Search for the cell housing the specified text and yield its [x, y] center coordinate. 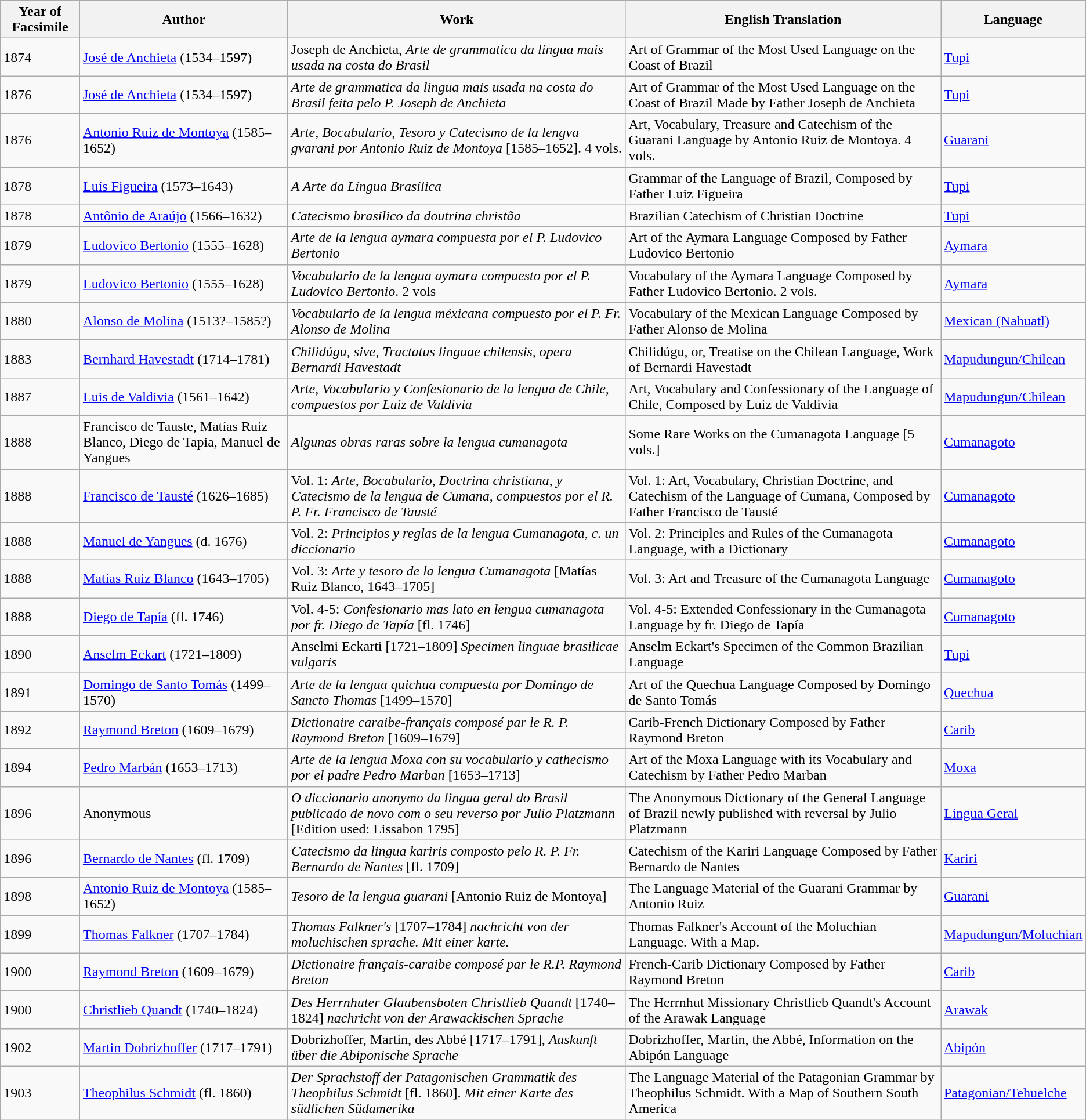
Francisco de Tauste, Matías Ruiz Blanco, Diego de Tapia, Manuel de Yangues [183, 442]
1883 [41, 358]
Alonso de Molina (1513?–1585?) [183, 321]
Francisco de Tausté (1626–1685) [183, 495]
1890 [41, 654]
Thomas Falkner's Account of the Moluchian Language. With a Map. [783, 934]
Arte de la lengua Moxa con su vocabulario y cathecismo por el padre Pedro Marban [1653–1713] [457, 768]
Tesoro de la lengua guarani [Antonio Ruiz de Montoya] [457, 897]
1891 [41, 693]
Art, Vocabulary and Confessionary of the Language of Chile, Composed by Luiz de Valdivia [783, 397]
Bernardo de Nantes (fl. 1709) [183, 858]
Der Sprachstoff der Patagonischen Grammatik des Theophilus Schmidt [fl. 1860]. Mit einer Karte des südlichen Südamerika [457, 1093]
Vol. 2: Principios y reglas de la lengua Cumanagota, c. un diccionario [457, 542]
Art of Grammar of the Most Used Language on the Coast of Brazil Made by Father Joseph de Anchieta [783, 95]
Pedro Marbán (1653–1713) [183, 768]
Thomas Falkner (1707–1784) [183, 934]
Vocabulary of the Aymara Language Composed by Father Ludovico Bertonio. 2 vols. [783, 283]
Moxa [1013, 768]
The Anonymous Dictionary of the General Language of Brazil newly published with reversal by Julio Platzmann [783, 813]
1874 [41, 57]
French-Carib Dictionary Composed by Father Raymond Breton [783, 972]
Vocabulario de la lengua méxicana compuesto por el P. Fr. Alonso de Molina [457, 321]
1880 [41, 321]
1902 [41, 1047]
The Language Material of the Patagonian Grammar by Theophilus Schmidt. With a Map of Southern South America [783, 1093]
Mapudungun/Moluchian [1013, 934]
Domingo de Santo Tomás (1499–1570) [183, 693]
Abipón [1013, 1047]
Kariri [1013, 858]
Catechism of the Kariri Language Composed by Father Bernardo de Nantes [783, 858]
1887 [41, 397]
Catecismo da lingua kariris composto pelo R. P. Fr. Bernardo de Nantes [fl. 1709] [457, 858]
Matías Ruiz Blanco (1643–1705) [183, 579]
1894 [41, 768]
A Arte da Língua Brasílica [457, 186]
Dictionaire caraibe-français composé par le R. P. Raymond Breton [1609–1679] [457, 730]
Some Rare Works on the Cumanagota Language [5 vols.] [783, 442]
Luís Figueira (1573–1643) [183, 186]
1903 [41, 1093]
Arte de la lengua aymara compuesta por el P. Ludovico Bertonio [457, 246]
Grammar of the Language of Brazil, Composed by Father Luiz Figueira [783, 186]
Antônio de Araújo (1566–1632) [183, 216]
Vol. 4-5: Confesionario mas lato en lengua cumanagota por fr. Diego de Tapía [fl. 1746] [457, 617]
Manuel de Yangues (d. 1676) [183, 542]
Chilidúgu, or, Treatise on the Chilean Language, Work of Bernardi Havestadt [783, 358]
Algunas obras raras sobre la lengua cumanagota [457, 442]
Catecismo brasilico da doutrina christãa [457, 216]
Dobrizhoffer, Martin, des Abbé [1717–1791], Auskunft über die Abiponische Sprache [457, 1047]
English Translation [783, 20]
Bernhard Havestadt (1714–1781) [183, 358]
Joseph de Anchieta, Arte de grammatica da lingua mais usada na costa do Brasil [457, 57]
Arte, Vocabulario y Confesionario de la lengua de Chile, compuestos por Luiz de Valdivia [457, 397]
Carib-French Dictionary Composed by Father Raymond Breton [783, 730]
Vol. 1: Arte, Bocabulario, Doctrina christiana, y Catecismo de la lengua de Cumana, compuestos por el R. P. Fr. Francisco de Tausté [457, 495]
1892 [41, 730]
The Language Material of the Guarani Grammar by Antonio Ruiz [783, 897]
Anselmi Eckarti [1721–1809] Specimen linguae brasilicae vulgaris [457, 654]
Christlieb Quandt (1740–1824) [183, 1009]
Vol. 1: Art, Vocabulary, Christian Doctrine, and Catechism of the Language of Cumana, Composed by Father Francisco de Tausté [783, 495]
Language [1013, 20]
O diccionario anonymo da lingua geral do Brasil publicado de novo com o seu reverso por Julio Platzmann [Edition used: Lissabon 1795] [457, 813]
Art of Grammar of the Most Used Language on the Coast of Brazil [783, 57]
Brazilian Catechism of Christian Doctrine [783, 216]
Arte de la lengua quichua compuesta por Domingo de Sancto Thomas [1499–1570] [457, 693]
Anselm Eckart's Specimen of the Common Brazilian Language [783, 654]
Year of Facsimile [41, 20]
Vol. 3: Art and Treasure of the Cumanagota Language [783, 579]
1899 [41, 934]
Arawak [1013, 1009]
Arte de grammatica da lingua mais usada na costa do Brasil feita pelo P. Joseph de Anchieta [457, 95]
Diego de Tapía (fl. 1746) [183, 617]
Art of the Quechua Language Composed by Domingo de Santo Tomás [783, 693]
Língua Geral [1013, 813]
Vocabulario de la lengua aymara compuesto por el P. Ludovico Bertonio. 2 vols [457, 283]
The Herrnhut Missionary Christlieb Quandt's Account of the Arawak Language [783, 1009]
Anselm Eckart (1721–1809) [183, 654]
Patagonian/Tehuelche [1013, 1093]
Chilidúgu, sive, Tractatus linguae chilensis, opera Bernardi Havestadt [457, 358]
Mexican (Nahuatl) [1013, 321]
Vol. 3: Arte y tesoro de la lengua Cumanagota [Matías Ruiz Blanco, 1643–1705] [457, 579]
Author [183, 20]
Vocabulary of the Mexican Language Composed by Father Alonso de Molina [783, 321]
Art of the Aymara Language Composed by Father Ludovico Bertonio [783, 246]
Work [457, 20]
Theophilus Schmidt (fl. 1860) [183, 1093]
Art, Vocabulary, Treasure and Catechism of the Guarani Language by Antonio Ruiz de Montoya. 4 vols. [783, 140]
Luis de Valdivia (1561–1642) [183, 397]
Quechua [1013, 693]
Art of the Moxa Language with its Vocabulary and Catechism by Father Pedro Marban [783, 768]
Dobrizhoffer, Martin, the Abbé, Information on the Abipón Language [783, 1047]
Dictionaire français-caraibe composé par le R.P. Raymond Breton [457, 972]
Vol. 2: Principles and Rules of the Cumanagota Language, with a Dictionary [783, 542]
Martin Dobrizhoffer (1717–1791) [183, 1047]
1898 [41, 897]
Des Herrnhuter Glaubensboten Christlieb Quandt [1740–1824] nachricht von der Arawackischen Sprache [457, 1009]
Anonymous [183, 813]
Vol. 4-5: Extended Confessionary in the Cumanagota Language by fr. Diego de Tapía [783, 617]
Thomas Falkner's [1707–1784] nachricht von der moluchischen sprache. Mit einer karte. [457, 934]
Arte, Bocabulario, Tesoro y Catecismo de la lengva gvarani por Antonio Ruiz de Montoya [1585–1652]. 4 vols. [457, 140]
